Search for the cell housing the specified text and yield its (x, y) center coordinate. 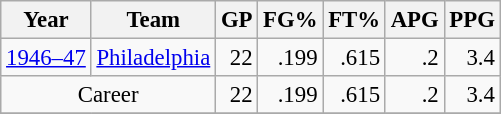
FG% (290, 20)
PPG (472, 20)
Philadelphia (153, 58)
1946–47 (46, 58)
GP (237, 20)
Team (153, 20)
FT% (354, 20)
Year (46, 20)
APG (414, 20)
Career (108, 95)
